Capture the cell that displays the provided text and extract its [X, Y] central coordinate. 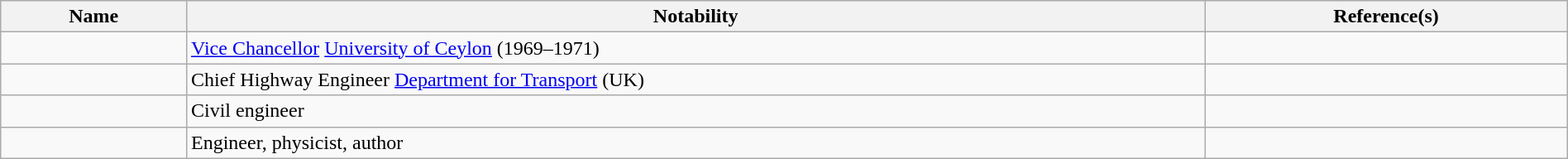
Name [94, 17]
Vice Chancellor University of Ceylon (1969–1971) [695, 48]
Notability [695, 17]
Civil engineer [695, 111]
Reference(s) [1386, 17]
Engineer, physicist, author [695, 142]
Chief Highway Engineer Department for Transport (UK) [695, 79]
